Extract the [x, y] coordinate from the center of the cell holding the provided text.  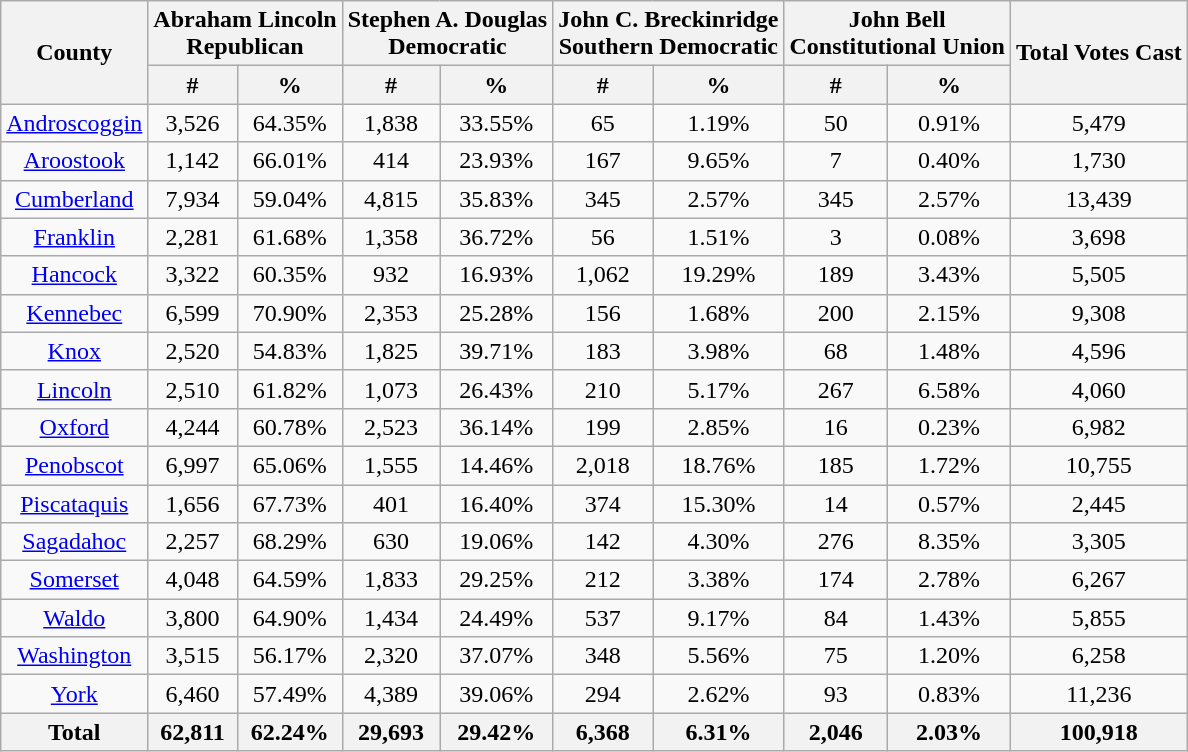
10,755 [1098, 465]
2,520 [192, 351]
Lincoln [74, 389]
1,833 [391, 580]
5.17% [718, 389]
61.82% [290, 389]
2,510 [192, 389]
2,257 [192, 542]
6,997 [192, 465]
Waldo [74, 618]
167 [603, 161]
3,515 [192, 656]
29.42% [496, 732]
75 [836, 656]
56.17% [290, 656]
1.72% [950, 465]
50 [836, 123]
348 [603, 656]
1.19% [718, 123]
1,555 [391, 465]
16.93% [496, 275]
4,244 [192, 427]
2,445 [1098, 503]
2.15% [950, 313]
2.78% [950, 580]
64.90% [290, 618]
65.06% [290, 465]
62,811 [192, 732]
1,358 [391, 237]
9,308 [1098, 313]
932 [391, 275]
13,439 [1098, 199]
York [74, 694]
374 [603, 503]
Hancock [74, 275]
2.62% [718, 694]
1,142 [192, 161]
2,353 [391, 313]
4,596 [1098, 351]
64.59% [290, 580]
7,934 [192, 199]
6.31% [718, 732]
93 [836, 694]
3.43% [950, 275]
212 [603, 580]
1,838 [391, 123]
54.83% [290, 351]
294 [603, 694]
2.85% [718, 427]
1,073 [391, 389]
29.25% [496, 580]
1.43% [950, 618]
John BellConstitutional Union [897, 34]
16.40% [496, 503]
60.78% [290, 427]
1.68% [718, 313]
61.68% [290, 237]
174 [836, 580]
Somerset [74, 580]
3,526 [192, 123]
Kennebec [74, 313]
183 [603, 351]
1,062 [603, 275]
4.30% [718, 542]
0.40% [950, 161]
Franklin [74, 237]
9.17% [718, 618]
19.29% [718, 275]
537 [603, 618]
68 [836, 351]
0.91% [950, 123]
14.46% [496, 465]
0.57% [950, 503]
199 [603, 427]
0.83% [950, 694]
23.93% [496, 161]
County [74, 52]
2.03% [950, 732]
11,236 [1098, 694]
36.14% [496, 427]
56 [603, 237]
Stephen A. DouglasDemocratic [447, 34]
2,018 [603, 465]
6,982 [1098, 427]
276 [836, 542]
3.98% [718, 351]
3,305 [1098, 542]
35.83% [496, 199]
210 [603, 389]
19.06% [496, 542]
3.38% [718, 580]
Total [74, 732]
29,693 [391, 732]
100,918 [1098, 732]
Aroostook [74, 161]
67.73% [290, 503]
65 [603, 123]
36.72% [496, 237]
1,434 [391, 618]
Washington [74, 656]
4,389 [391, 694]
25.28% [496, 313]
6,460 [192, 694]
3,322 [192, 275]
John C. BreckinridgeSouthern Democratic [668, 34]
630 [391, 542]
18.76% [718, 465]
267 [836, 389]
70.90% [290, 313]
24.49% [496, 618]
9.65% [718, 161]
39.71% [496, 351]
7 [836, 161]
16 [836, 427]
60.35% [290, 275]
6,267 [1098, 580]
Oxford [74, 427]
3,698 [1098, 237]
2,523 [391, 427]
Penobscot [74, 465]
Sagadahoc [74, 542]
189 [836, 275]
57.49% [290, 694]
3 [836, 237]
1,825 [391, 351]
Cumberland [74, 199]
1,656 [192, 503]
14 [836, 503]
Piscataquis [74, 503]
64.35% [290, 123]
Knox [74, 351]
142 [603, 542]
39.06% [496, 694]
3,800 [192, 618]
200 [836, 313]
6,258 [1098, 656]
1.20% [950, 656]
1.48% [950, 351]
2,320 [391, 656]
1,730 [1098, 161]
401 [391, 503]
414 [391, 161]
59.04% [290, 199]
5,505 [1098, 275]
1.51% [718, 237]
Abraham LincolnRepublican [245, 34]
6,599 [192, 313]
5.56% [718, 656]
33.55% [496, 123]
Total Votes Cast [1098, 52]
62.24% [290, 732]
0.23% [950, 427]
8.35% [950, 542]
5,855 [1098, 618]
Androscoggin [74, 123]
15.30% [718, 503]
37.07% [496, 656]
5,479 [1098, 123]
2,281 [192, 237]
84 [836, 618]
4,815 [391, 199]
4,060 [1098, 389]
66.01% [290, 161]
6.58% [950, 389]
4,048 [192, 580]
68.29% [290, 542]
6,368 [603, 732]
0.08% [950, 237]
26.43% [496, 389]
185 [836, 465]
156 [603, 313]
2,046 [836, 732]
